Search for the cell housing the specified text and yield its (x, y) center coordinate. 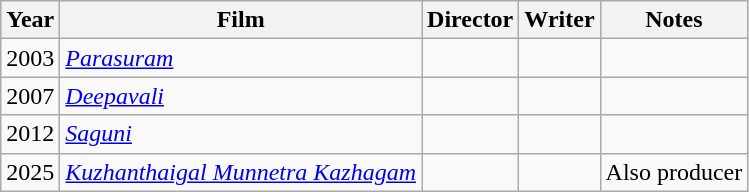
Year (30, 20)
Director (470, 20)
2012 (30, 134)
Film (241, 20)
Also producer (674, 172)
Notes (674, 20)
2025 (30, 172)
Writer (560, 20)
Parasuram (241, 58)
Saguni (241, 134)
2007 (30, 96)
2003 (30, 58)
Kuzhanthaigal Munnetra Kazhagam (241, 172)
Deepavali (241, 96)
